Return (X, Y) of the center of cell containing provided text 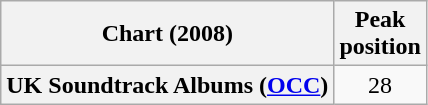
Chart (2008) (168, 34)
28 (380, 85)
Peakposition (380, 34)
UK Soundtrack Albums (OCC) (168, 85)
